Return the (x, y) coordinate for the center point of the cell that contains the specified text.  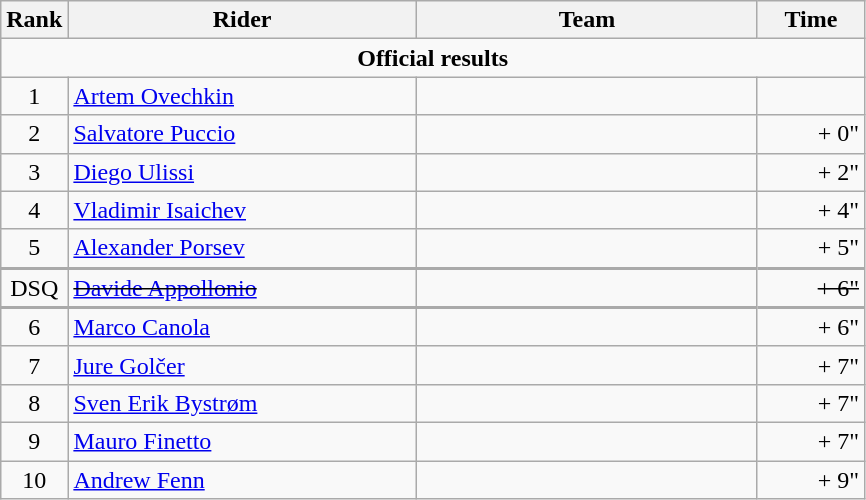
Vladimir Isaichev (242, 210)
Alexander Porsev (242, 248)
Salvatore Puccio (242, 134)
4 (34, 210)
Artem Ovechkin (242, 96)
Official results (433, 58)
Rider (242, 20)
Andrew Fenn (242, 479)
+ 2" (810, 172)
Team (586, 20)
DSQ (34, 288)
3 (34, 172)
+ 9" (810, 479)
1 (34, 96)
Mauro Finetto (242, 441)
7 (34, 365)
+ 5" (810, 248)
10 (34, 479)
2 (34, 134)
6 (34, 328)
+ 0" (810, 134)
Time (810, 20)
Jure Golčer (242, 365)
9 (34, 441)
+ 4" (810, 210)
Davide Appollonio (242, 288)
8 (34, 403)
Marco Canola (242, 328)
Rank (34, 20)
5 (34, 248)
Sven Erik Bystrøm (242, 403)
Diego Ulissi (242, 172)
